Locate the cell with the specified text and output its [x, y] center coordinate. 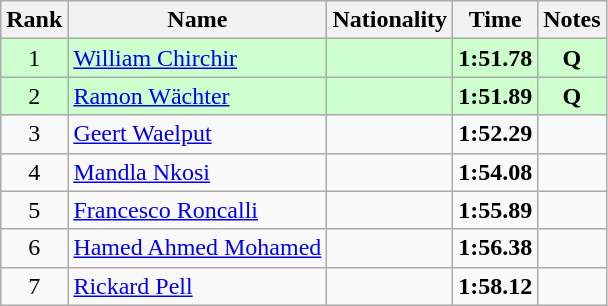
Name [198, 20]
Hamed Ahmed Mohamed [198, 248]
6 [34, 248]
Rickard Pell [198, 286]
Nationality [390, 20]
William Chirchir [198, 58]
Geert Waelput [198, 134]
4 [34, 172]
1:51.78 [496, 58]
Time [496, 20]
1:54.08 [496, 172]
Francesco Roncalli [198, 210]
1:51.89 [496, 96]
1:55.89 [496, 210]
3 [34, 134]
Rank [34, 20]
1 [34, 58]
5 [34, 210]
7 [34, 286]
1:52.29 [496, 134]
1:56.38 [496, 248]
Ramon Wächter [198, 96]
Mandla Nkosi [198, 172]
Notes [572, 20]
1:58.12 [496, 286]
2 [34, 96]
